Extract the (x, y) coordinate from the center of the cell holding the provided text.  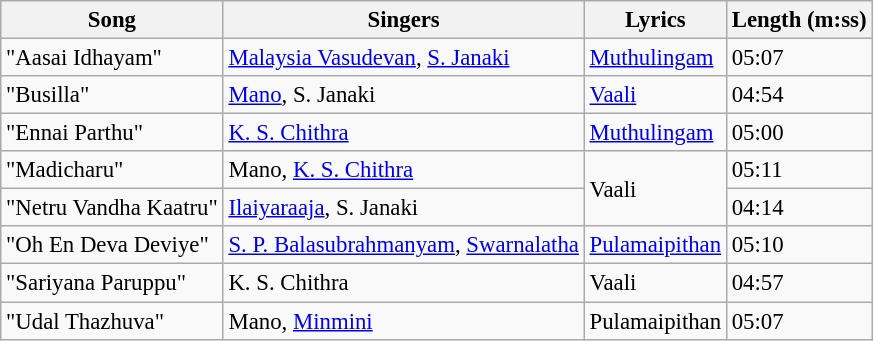
05:11 (798, 170)
05:10 (798, 245)
04:14 (798, 208)
Singers (404, 20)
04:54 (798, 95)
"Ennai Parthu" (112, 133)
Length (m:ss) (798, 20)
"Busilla" (112, 95)
"Oh En Deva Deviye" (112, 245)
"Udal Thazhuva" (112, 321)
04:57 (798, 283)
"Sariyana Paruppu" (112, 283)
"Aasai Idhayam" (112, 58)
Mano, S. Janaki (404, 95)
Mano, Minmini (404, 321)
Malaysia Vasudevan, S. Janaki (404, 58)
Ilaiyaraaja, S. Janaki (404, 208)
Mano, K. S. Chithra (404, 170)
05:00 (798, 133)
Song (112, 20)
"Madicharu" (112, 170)
Lyrics (655, 20)
"Netru Vandha Kaatru" (112, 208)
S. P. Balasubrahmanyam, Swarnalatha (404, 245)
